Identify which cell holds the provided text, then report its (X, Y) central coordinate. 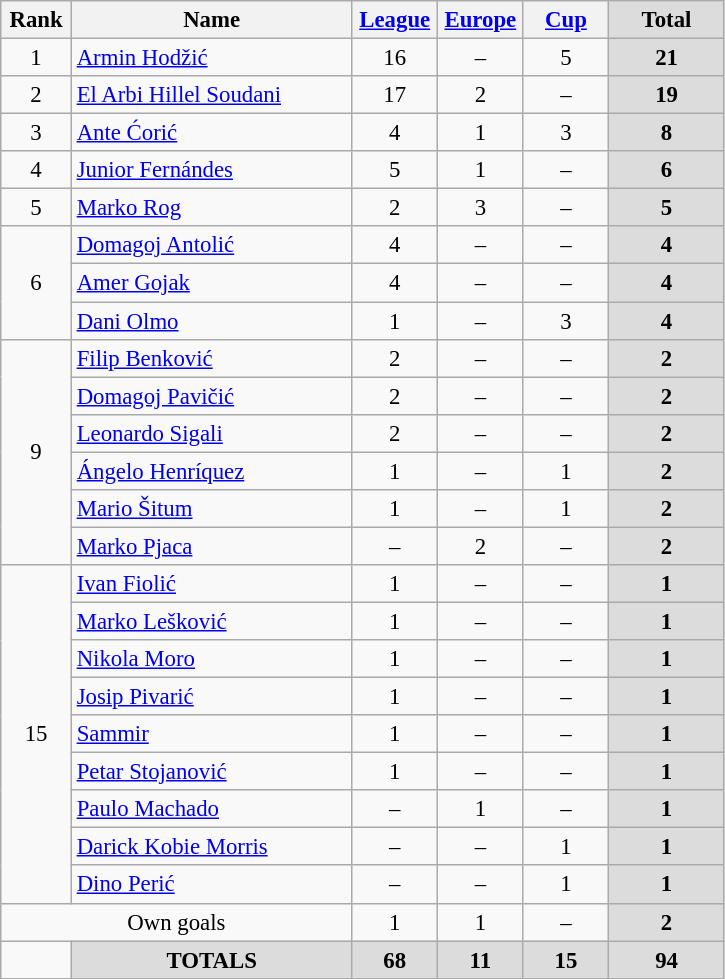
17 (395, 95)
Domagoj Antolić (212, 245)
Total (667, 20)
Leonardo Sigali (212, 433)
Dani Olmo (212, 321)
16 (395, 58)
8 (667, 133)
Nikola Moro (212, 659)
Marko Lešković (212, 621)
Dino Perić (212, 885)
94 (667, 960)
Name (212, 20)
Cup (566, 20)
19 (667, 95)
Ángelo Henríquez (212, 471)
Europe (481, 20)
11 (481, 960)
Amer Gojak (212, 283)
Mario Šitum (212, 509)
TOTALS (212, 960)
9 (36, 452)
Rank (36, 20)
Josip Pivarić (212, 697)
Ivan Fiolić (212, 584)
Marko Rog (212, 208)
Paulo Machado (212, 809)
El Arbi Hillel Soudani (212, 95)
21 (667, 58)
Marko Pjaca (212, 546)
Filip Benković (212, 358)
68 (395, 960)
Junior Fernándes (212, 170)
Sammir (212, 734)
Petar Stojanović (212, 772)
Armin Hodžić (212, 58)
Ante Ćorić (212, 133)
Own goals (176, 922)
League (395, 20)
Domagoj Pavičić (212, 396)
Darick Kobie Morris (212, 847)
